Provide the (x, y) coordinate of the cell's center where the given text is located.  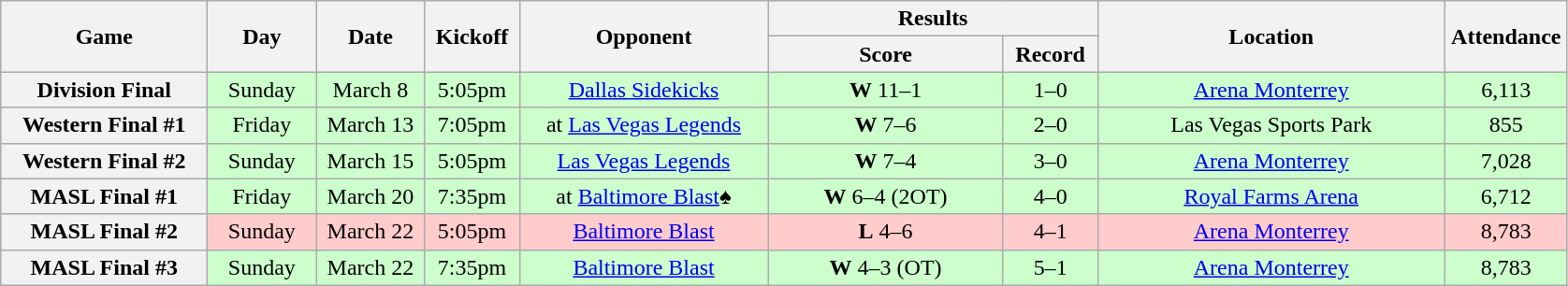
Date (370, 36)
W 6–4 (2OT) (885, 196)
W 7–6 (885, 125)
Dallas Sidekicks (644, 90)
Attendance (1506, 36)
W 7–4 (885, 161)
4–0 (1050, 196)
Record (1050, 54)
2–0 (1050, 125)
Location (1270, 36)
March 13 (370, 125)
at Las Vegas Legends (644, 125)
Score (885, 54)
7,028 (1506, 161)
Western Final #2 (105, 161)
3–0 (1050, 161)
Division Final (105, 90)
6,113 (1506, 90)
4–1 (1050, 232)
Kickoff (472, 36)
March 15 (370, 161)
Las Vegas Legends (644, 161)
Game (105, 36)
6,712 (1506, 196)
March 8 (370, 90)
Las Vegas Sports Park (1270, 125)
Opponent (644, 36)
MASL Final #3 (105, 267)
MASL Final #2 (105, 232)
Western Final #1 (105, 125)
7:05pm (472, 125)
855 (1506, 125)
1–0 (1050, 90)
March 20 (370, 196)
at Baltimore Blast♠ (644, 196)
Results (933, 19)
MASL Final #1 (105, 196)
W 4–3 (OT) (885, 267)
5–1 (1050, 267)
Royal Farms Arena (1270, 196)
Day (262, 36)
W 11–1 (885, 90)
L 4–6 (885, 232)
